For the text-containing cell, return its midpoint in [x, y] coordinate format. 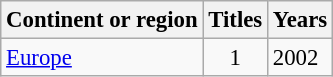
Years [300, 20]
Continent or region [102, 20]
Titles [236, 20]
1 [236, 58]
2002 [300, 58]
Europe [102, 58]
